Determine the (x, y) coordinate at the center of the cell enclosing the given text.  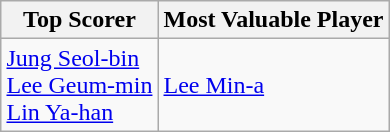
Top Scorer (80, 20)
Lee Min-a (274, 85)
Jung Seol-bin Lee Geum-min Lin Ya-han (80, 85)
Most Valuable Player (274, 20)
